Locate the cell with the specified text and output its (X, Y) center coordinate. 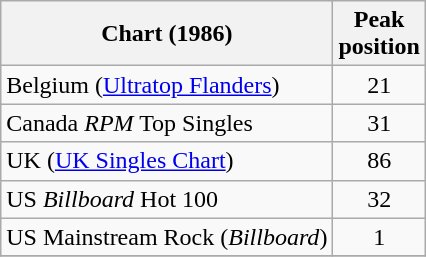
US Mainstream Rock (Billboard) (167, 237)
86 (379, 161)
1 (379, 237)
32 (379, 199)
Chart (1986) (167, 34)
US Billboard Hot 100 (167, 199)
Canada RPM Top Singles (167, 123)
21 (379, 85)
Belgium (Ultratop Flanders) (167, 85)
UK (UK Singles Chart) (167, 161)
31 (379, 123)
Peakposition (379, 34)
